Find where the given text appears and provide that cell's center as [X, Y] coordinate. 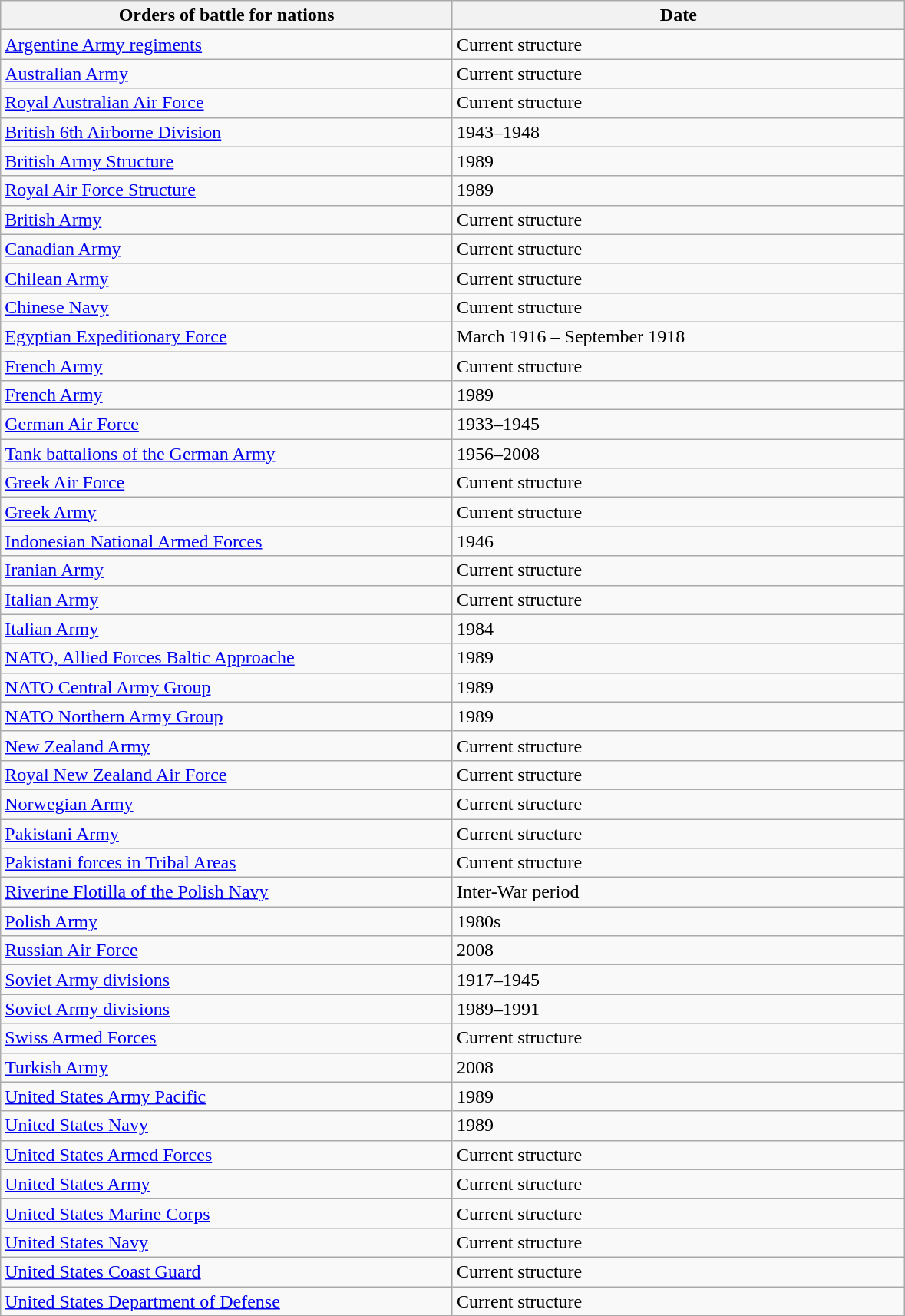
Argentine Army regiments [227, 45]
Russian Air Force [227, 951]
Egyptian Expeditionary Force [227, 336]
United States Marine Corps [227, 1213]
Pakistani forces in Tribal Areas [227, 863]
Chilean Army [227, 278]
1933–1945 [679, 425]
NATO Northern Army Group [227, 716]
Orders of battle for nations [227, 15]
Pakistani Army [227, 833]
March 1916 – September 1918 [679, 336]
British Army Structure [227, 161]
Canadian Army [227, 249]
Inter-War period [679, 892]
Greek Air Force [227, 483]
1946 [679, 541]
Royal Air Force Structure [227, 190]
1956–2008 [679, 454]
Greek Army [227, 512]
Polish Army [227, 921]
Chinese Navy [227, 307]
United States Army [227, 1184]
Turkish Army [227, 1067]
Iranian Army [227, 570]
United States Coast Guard [227, 1271]
United States Armed Forces [227, 1155]
Royal New Zealand Air Force [227, 775]
British 6th Airborne Division [227, 132]
Australian Army [227, 74]
United States Army Pacific [227, 1096]
United States Department of Defense [227, 1301]
Tank battalions of the German Army [227, 454]
NATO, Allied Forces Baltic Approache [227, 658]
New Zealand Army [227, 746]
German Air Force [227, 425]
Indonesian National Armed Forces [227, 541]
Norwegian Army [227, 804]
1989–1991 [679, 1009]
1917–1945 [679, 980]
Royal Australian Air Force [227, 103]
Date [679, 15]
1984 [679, 629]
Swiss Armed Forces [227, 1038]
1980s [679, 921]
NATO Central Army Group [227, 687]
1943–1948 [679, 132]
British Army [227, 220]
Riverine Flotilla of the Polish Navy [227, 892]
